Detect which cell encompasses the target text, then output its [x, y] center coordinate. 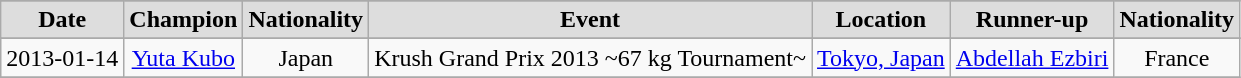
Runner-up [1032, 20]
Yuta Kubo [184, 58]
France [1177, 58]
Date [62, 20]
2013-01-14 [62, 58]
Abdellah Ezbiri [1032, 58]
Champion [184, 20]
Location [882, 20]
Tokyo, Japan [882, 58]
Krush Grand Prix 2013 ~67 kg Tournament~ [590, 58]
Event [590, 20]
Japan [306, 58]
